For the text-containing cell, return its midpoint in (x, y) coordinate format. 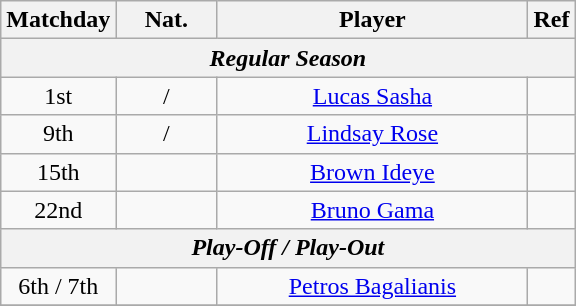
6th / 7th (58, 286)
15th (58, 172)
Matchday (58, 20)
Petros Bagalianis (372, 286)
Ref (552, 20)
Lindsay Rose (372, 134)
Lucas Sasha (372, 96)
Bruno Gama (372, 210)
Regular Season (288, 58)
1st (58, 96)
Player (372, 20)
Nat. (166, 20)
Play-Off / Play-Out (288, 248)
22nd (58, 210)
Brown Ideye (372, 172)
9th (58, 134)
